From the cell containing the given text, extract its center point as [x, y] coordinate. 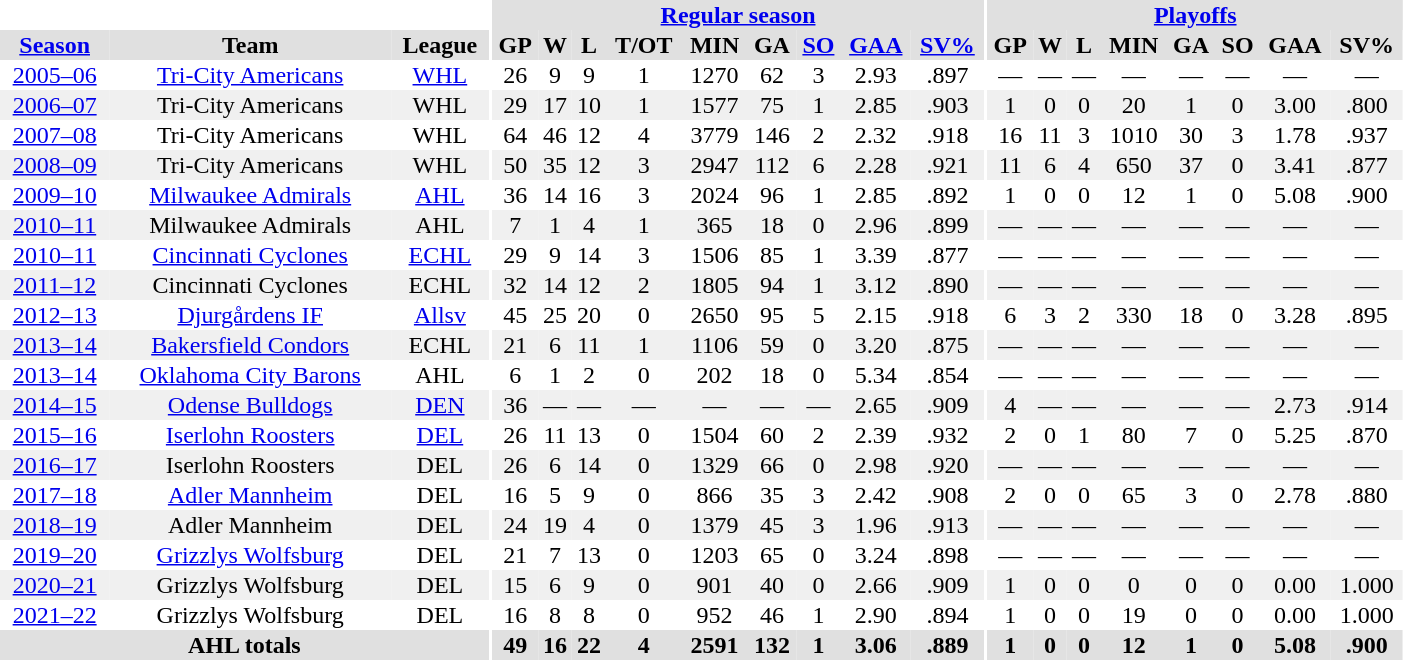
.921 [947, 165]
2018–19 [54, 525]
2.32 [876, 135]
5.25 [1296, 435]
1270 [715, 75]
2.15 [876, 315]
2017–18 [54, 495]
62 [772, 75]
85 [772, 255]
15 [515, 585]
1.96 [876, 525]
25 [555, 315]
3.28 [1296, 315]
T/OT [644, 45]
75 [772, 105]
2.28 [876, 165]
2.98 [876, 465]
2.73 [1296, 405]
1506 [715, 255]
AHL totals [244, 645]
2.90 [876, 615]
2.78 [1296, 495]
2947 [715, 165]
.894 [947, 615]
.898 [947, 555]
2005–06 [54, 75]
.897 [947, 75]
64 [515, 135]
1.78 [1296, 135]
2020–21 [54, 585]
3.12 [876, 285]
3.06 [876, 645]
1379 [715, 525]
2591 [715, 645]
3.20 [876, 345]
Odense Bulldogs [250, 405]
80 [1134, 435]
132 [772, 645]
112 [772, 165]
32 [515, 285]
2016–17 [54, 465]
5.34 [876, 375]
3.41 [1296, 165]
2021–22 [54, 615]
24 [515, 525]
.908 [947, 495]
1329 [715, 465]
95 [772, 315]
Regular season [738, 15]
30 [1192, 135]
Season [54, 45]
2.66 [876, 585]
2019–20 [54, 555]
50 [515, 165]
22 [589, 645]
.920 [947, 465]
2012–13 [54, 315]
2024 [715, 195]
.932 [947, 435]
866 [715, 495]
202 [715, 375]
94 [772, 285]
3.24 [876, 555]
146 [772, 135]
365 [715, 225]
Team [250, 45]
League [440, 45]
2.42 [876, 495]
2650 [715, 315]
.913 [947, 525]
2008–09 [54, 165]
49 [515, 645]
Allsv [440, 315]
Oklahoma City Barons [250, 375]
2.93 [876, 75]
1504 [715, 435]
17 [555, 105]
.899 [947, 225]
.890 [947, 285]
.800 [1366, 105]
.889 [947, 645]
2.39 [876, 435]
.937 [1366, 135]
.854 [947, 375]
96 [772, 195]
1577 [715, 105]
650 [1134, 165]
1805 [715, 285]
3.39 [876, 255]
60 [772, 435]
952 [715, 615]
2.65 [876, 405]
2015–16 [54, 435]
1203 [715, 555]
.875 [947, 345]
1106 [715, 345]
40 [772, 585]
Bakersfield Condors [250, 345]
2006–07 [54, 105]
2011–12 [54, 285]
59 [772, 345]
901 [715, 585]
DEN [440, 405]
.870 [1366, 435]
37 [1192, 165]
3.00 [1296, 105]
3779 [715, 135]
66 [772, 465]
2009–10 [54, 195]
330 [1134, 315]
.880 [1366, 495]
10 [589, 105]
Djurgårdens IF [250, 315]
.903 [947, 105]
2007–08 [54, 135]
Playoffs [1195, 15]
.895 [1366, 315]
2014–15 [54, 405]
.914 [1366, 405]
1010 [1134, 135]
2.96 [876, 225]
.892 [947, 195]
